Extract the (x, y) coordinate from the center of the cell holding the provided text.  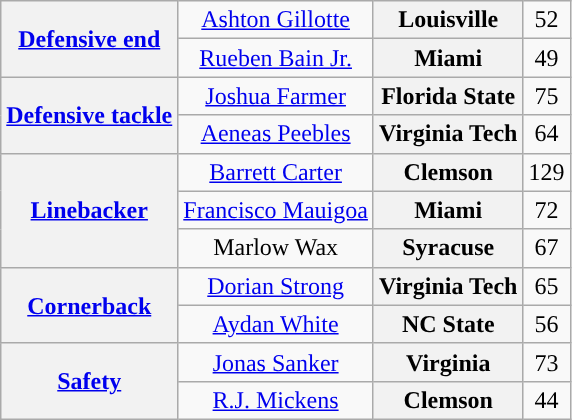
Defensive tackle (90, 115)
75 (546, 96)
Ashton Gillotte (276, 20)
R.J. Mickens (276, 400)
NC State (448, 324)
Aeneas Peebles (276, 134)
Rueben Bain Jr. (276, 58)
67 (546, 248)
44 (546, 400)
Barrett Carter (276, 172)
Marlow Wax (276, 248)
Florida State (448, 96)
Francisco Mauigoa (276, 210)
Cornerback (90, 305)
Virginia (448, 362)
56 (546, 324)
52 (546, 20)
Syracuse (448, 248)
129 (546, 172)
73 (546, 362)
Safety (90, 381)
Defensive end (90, 39)
Joshua Farmer (276, 96)
Aydan White (276, 324)
65 (546, 286)
Jonas Sanker (276, 362)
Dorian Strong (276, 286)
Louisville (448, 20)
49 (546, 58)
64 (546, 134)
72 (546, 210)
Linebacker (90, 210)
